Provide the (X, Y) coordinate of the cell's center where the given text is located.  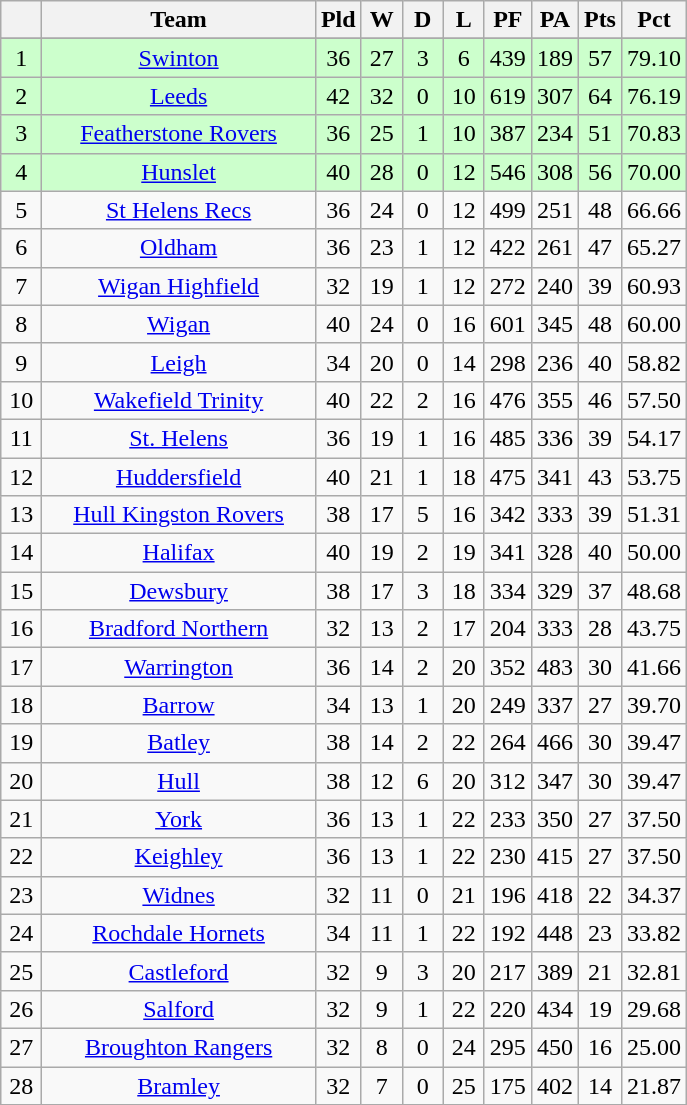
328 (554, 553)
434 (554, 1009)
4 (22, 172)
272 (508, 286)
58.82 (654, 362)
Pts (600, 20)
76.19 (654, 96)
Oldham (179, 248)
Leeds (179, 96)
St. Helens (179, 438)
466 (554, 743)
60.00 (654, 324)
475 (508, 477)
352 (508, 667)
422 (508, 248)
336 (554, 438)
402 (554, 1085)
217 (508, 971)
Swinton (179, 58)
601 (508, 324)
233 (508, 819)
25.00 (654, 1047)
Halifax (179, 553)
47 (600, 248)
57.50 (654, 400)
53.75 (654, 477)
37 (600, 591)
308 (554, 172)
175 (508, 1085)
43 (600, 477)
32.81 (654, 971)
Pld (338, 20)
St Helens Recs (179, 210)
312 (508, 781)
Huddersfield (179, 477)
56 (600, 172)
PA (554, 20)
240 (554, 286)
261 (554, 248)
Castleford (179, 971)
29.68 (654, 1009)
619 (508, 96)
65.27 (654, 248)
Warrington (179, 667)
Broughton Rangers (179, 1047)
50.00 (654, 553)
295 (508, 1047)
192 (508, 933)
439 (508, 58)
Barrow (179, 705)
D (422, 20)
342 (508, 515)
70.83 (654, 134)
34.37 (654, 895)
196 (508, 895)
42 (338, 96)
Keighley (179, 857)
189 (554, 58)
46 (600, 400)
Bramley (179, 1085)
476 (508, 400)
Hull (179, 781)
350 (554, 819)
Hull Kingston Rovers (179, 515)
51 (600, 134)
Rochdale Hornets (179, 933)
334 (508, 591)
60.93 (654, 286)
54.17 (654, 438)
33.82 (654, 933)
307 (554, 96)
Wigan (179, 324)
PF (508, 20)
448 (554, 933)
48.68 (654, 591)
Wigan Highfield (179, 286)
Team (179, 20)
204 (508, 629)
337 (554, 705)
264 (508, 743)
Pct (654, 20)
220 (508, 1009)
415 (554, 857)
15 (22, 591)
Wakefield Trinity (179, 400)
483 (554, 667)
389 (554, 971)
Salford (179, 1009)
39.70 (654, 705)
21.87 (654, 1085)
Widnes (179, 895)
450 (554, 1047)
26 (22, 1009)
York (179, 819)
234 (554, 134)
Batley (179, 743)
418 (554, 895)
Leigh (179, 362)
499 (508, 210)
79.10 (654, 58)
249 (508, 705)
485 (508, 438)
43.75 (654, 629)
41.66 (654, 667)
Dewsbury (179, 591)
57 (600, 58)
51.31 (654, 515)
329 (554, 591)
387 (508, 134)
70.00 (654, 172)
345 (554, 324)
Hunslet (179, 172)
W (382, 20)
Featherstone Rovers (179, 134)
230 (508, 857)
66.66 (654, 210)
64 (600, 96)
L (464, 20)
236 (554, 362)
251 (554, 210)
355 (554, 400)
546 (508, 172)
Bradford Northern (179, 629)
347 (554, 781)
298 (508, 362)
